For the text-containing cell, return its midpoint in [x, y] coordinate format. 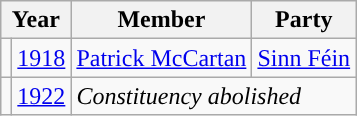
1922 [42, 96]
Member [162, 20]
Constituency abolished [214, 96]
Party [304, 20]
Sinn Féin [304, 58]
Year [36, 20]
Patrick McCartan [162, 58]
1918 [42, 58]
